For the text-containing cell, return its midpoint in (X, Y) coordinate format. 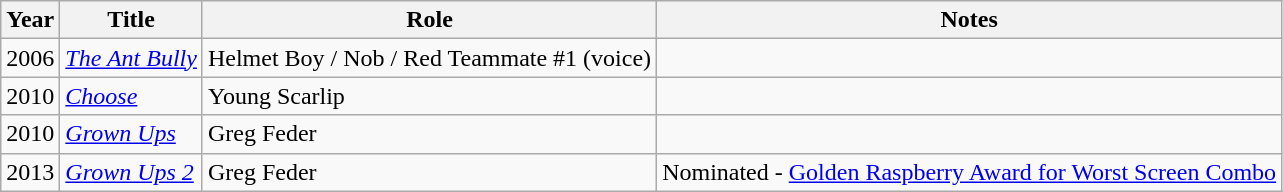
Choose (132, 96)
Notes (970, 20)
2006 (30, 58)
2013 (30, 172)
Young Scarlip (429, 96)
Grown Ups (132, 134)
The Ant Bully (132, 58)
Nominated - Golden Raspberry Award for Worst Screen Combo (970, 172)
Year (30, 20)
Role (429, 20)
Title (132, 20)
Grown Ups 2 (132, 172)
Helmet Boy / Nob / Red Teammate #1 (voice) (429, 58)
